Capture the cell that displays the provided text and extract its (x, y) central coordinate. 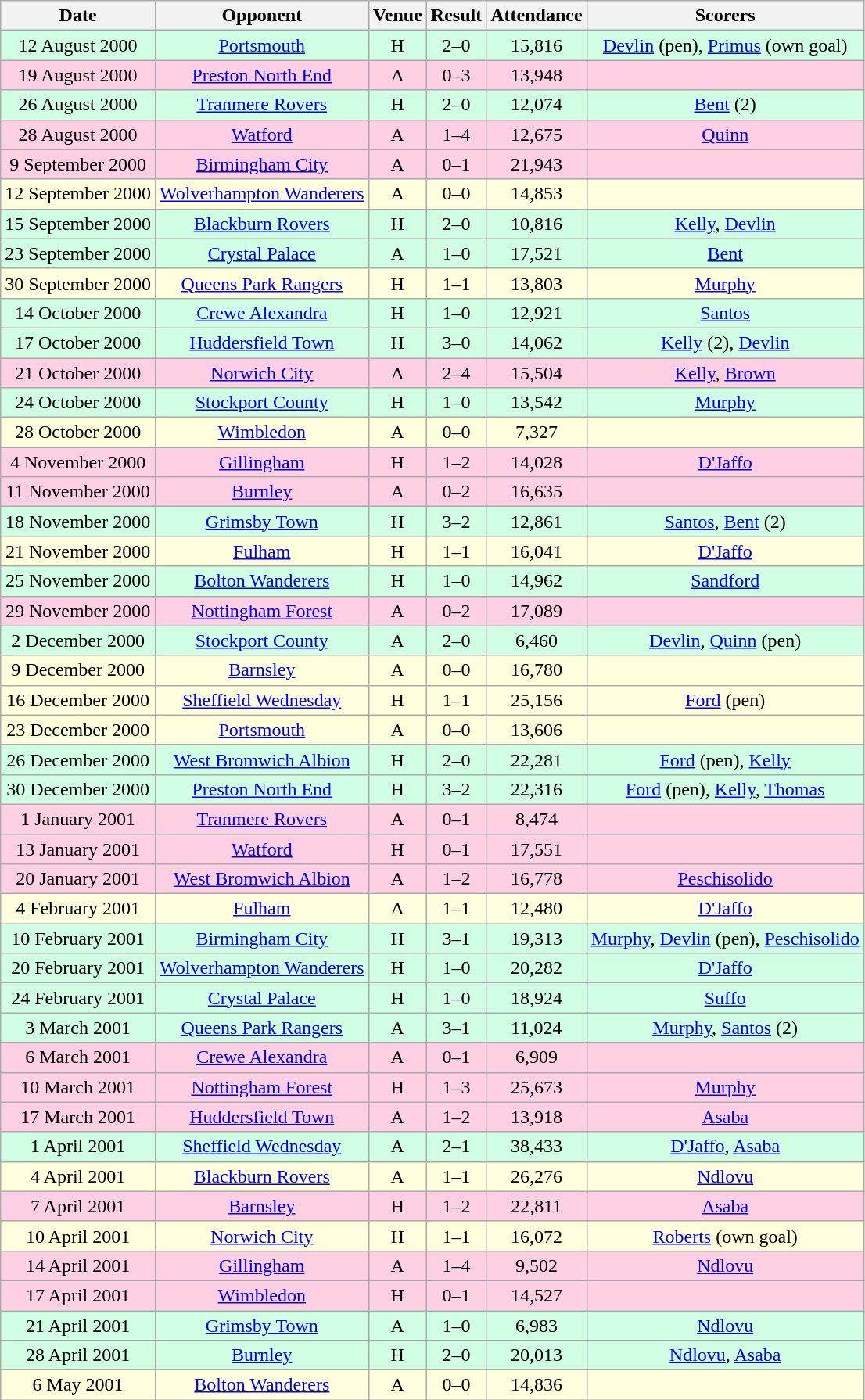
38,433 (537, 1147)
Murphy, Santos (2) (725, 1028)
4 November 2000 (78, 462)
16 December 2000 (78, 700)
Ndlovu, Asaba (725, 1355)
26 December 2000 (78, 759)
12,675 (537, 135)
13,803 (537, 283)
1–3 (456, 1087)
26 August 2000 (78, 105)
16,780 (537, 670)
18,924 (537, 998)
14 April 2001 (78, 1265)
Kelly (2), Devlin (725, 343)
22,281 (537, 759)
1 April 2001 (78, 1147)
16,072 (537, 1236)
6 May 2001 (78, 1385)
21 November 2000 (78, 551)
15,504 (537, 373)
Kelly, Devlin (725, 224)
Bent (725, 253)
2–1 (456, 1147)
20,282 (537, 968)
7 April 2001 (78, 1206)
1 January 2001 (78, 819)
21 October 2000 (78, 373)
30 September 2000 (78, 283)
25,156 (537, 700)
7,327 (537, 433)
13,606 (537, 730)
14,062 (537, 343)
Ford (pen), Kelly (725, 759)
20 January 2001 (78, 879)
9 December 2000 (78, 670)
D'Jaffo, Asaba (725, 1147)
Peschisolido (725, 879)
26,276 (537, 1176)
Scorers (725, 16)
15,816 (537, 45)
24 February 2001 (78, 998)
Result (456, 16)
17 April 2001 (78, 1295)
6 March 2001 (78, 1057)
17 October 2000 (78, 343)
11 November 2000 (78, 492)
14,527 (537, 1295)
Suffo (725, 998)
24 October 2000 (78, 403)
16,041 (537, 551)
Ford (pen) (725, 700)
Venue (397, 16)
Kelly, Brown (725, 373)
14,836 (537, 1385)
13,918 (537, 1117)
13 January 2001 (78, 849)
Devlin (pen), Primus (own goal) (725, 45)
22,811 (537, 1206)
13,542 (537, 403)
3–0 (456, 343)
10 March 2001 (78, 1087)
0–3 (456, 75)
23 September 2000 (78, 253)
12,921 (537, 313)
17 March 2001 (78, 1117)
6,983 (537, 1326)
Opponent (261, 16)
12,074 (537, 105)
10 April 2001 (78, 1236)
2–4 (456, 373)
12,480 (537, 909)
2 December 2000 (78, 641)
12 September 2000 (78, 194)
21 April 2001 (78, 1326)
30 December 2000 (78, 789)
20,013 (537, 1355)
Sandford (725, 581)
Date (78, 16)
12,861 (537, 522)
12 August 2000 (78, 45)
14,028 (537, 462)
Attendance (537, 16)
6,909 (537, 1057)
9,502 (537, 1265)
15 September 2000 (78, 224)
4 February 2001 (78, 909)
29 November 2000 (78, 611)
11,024 (537, 1028)
Santos (725, 313)
Bent (2) (725, 105)
8,474 (537, 819)
25,673 (537, 1087)
16,778 (537, 879)
Ford (pen), Kelly, Thomas (725, 789)
10 February 2001 (78, 939)
10,816 (537, 224)
28 October 2000 (78, 433)
21,943 (537, 164)
9 September 2000 (78, 164)
22,316 (537, 789)
23 December 2000 (78, 730)
3 March 2001 (78, 1028)
16,635 (537, 492)
Devlin, Quinn (pen) (725, 641)
19,313 (537, 939)
13,948 (537, 75)
17,551 (537, 849)
Murphy, Devlin (pen), Peschisolido (725, 939)
4 April 2001 (78, 1176)
Santos, Bent (2) (725, 522)
28 August 2000 (78, 135)
20 February 2001 (78, 968)
Roberts (own goal) (725, 1236)
25 November 2000 (78, 581)
Quinn (725, 135)
14,853 (537, 194)
17,521 (537, 253)
14 October 2000 (78, 313)
19 August 2000 (78, 75)
17,089 (537, 611)
18 November 2000 (78, 522)
14,962 (537, 581)
28 April 2001 (78, 1355)
6,460 (537, 641)
